From the cell containing the given text, extract its center point as (X, Y) coordinate. 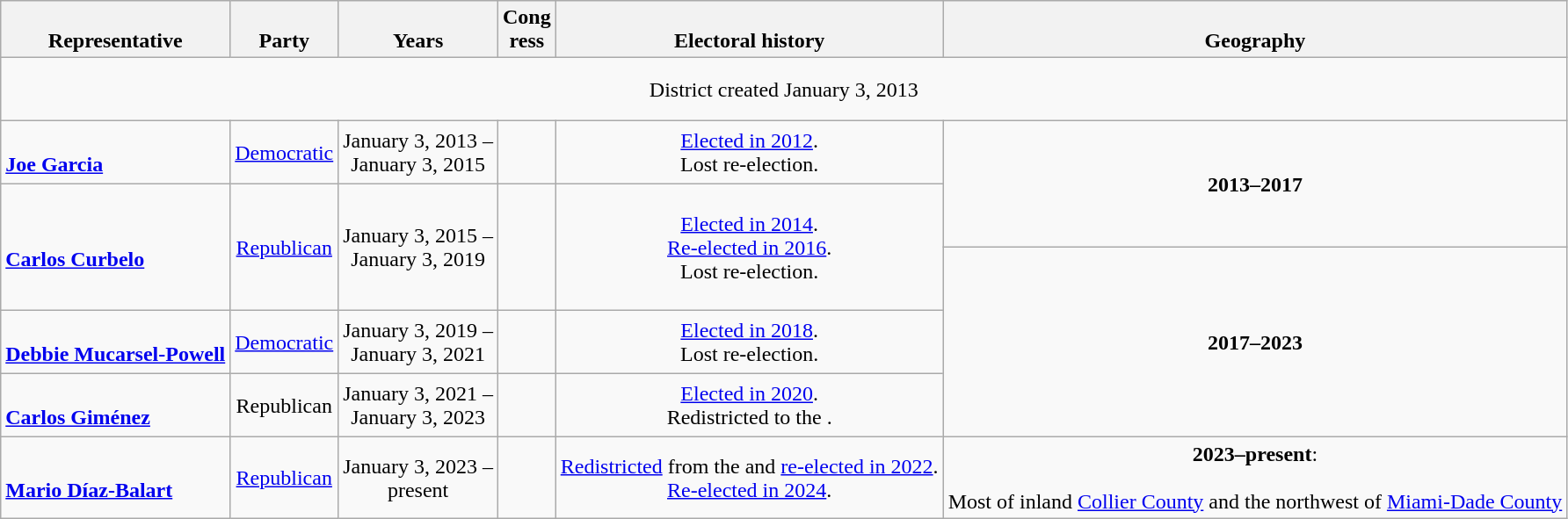
January 3, 2023 –present (418, 478)
Elected in 2014.Re-elected in 2016.Lost re-election. (749, 248)
Carlos Giménez (116, 406)
Geography (1255, 30)
Redistricted from the and re-elected in 2022.Re-elected in 2024. (749, 478)
Mario Díaz-Balart (116, 478)
Joe Garcia (116, 153)
Debbie Mucarsel-Powell (116, 342)
Congress (526, 30)
January 3, 2019 –January 3, 2021 (418, 342)
Elected in 2012.Lost re-election. (749, 153)
Representative (116, 30)
Carlos Curbelo (116, 248)
Elected in 2018.Lost re-election. (749, 342)
Party (285, 30)
January 3, 2015 –January 3, 2019 (418, 248)
Elected in 2020.Redistricted to the . (749, 406)
2013–2017 (1255, 184)
2017–2023 (1255, 342)
2023–present:Most of inland Collier County and the northwest of Miami-Dade County (1255, 478)
Electoral history (749, 30)
January 3, 2013 –January 3, 2015 (418, 153)
District created January 3, 2013 (784, 90)
January 3, 2021 –January 3, 2023 (418, 406)
Years (418, 30)
